Find where the given text appears and provide that cell's center as (x, y) coordinate. 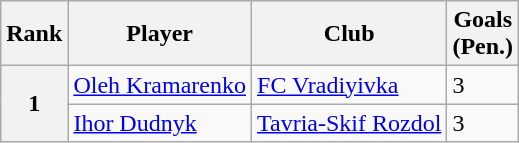
Ihor Dudnyk (160, 123)
1 (34, 104)
Oleh Kramarenko (160, 85)
Rank (34, 34)
Goals(Pen.) (483, 34)
Tavria-Skif Rozdol (350, 123)
FC Vradiyivka (350, 85)
Player (160, 34)
Club (350, 34)
